Return [x, y] of the center of cell containing provided text 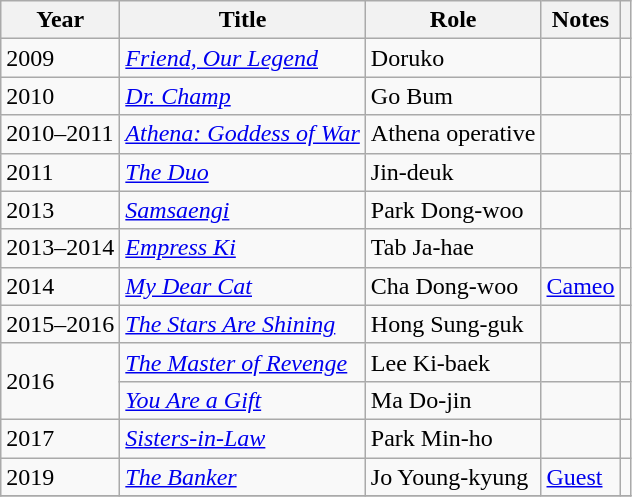
Lee Ki-baek [453, 362]
2016 [60, 381]
2009 [60, 58]
Cha Dong-woo [453, 286]
My Dear Cat [243, 286]
Notes [580, 20]
2010–2011 [60, 134]
Samsaengi [243, 210]
Jo Young-kyung [453, 477]
Park Dong-woo [453, 210]
Athena: Goddess of War [243, 134]
Jin-deuk [453, 172]
Go Bum [453, 96]
Athena operative [453, 134]
2011 [60, 172]
Guest [580, 477]
The Master of Revenge [243, 362]
Ma Do-jin [453, 400]
The Stars Are Shining [243, 324]
Doruko [453, 58]
Friend, Our Legend [243, 58]
The Banker [243, 477]
2015–2016 [60, 324]
You Are a Gift [243, 400]
2010 [60, 96]
Role [453, 20]
Hong Sung-guk [453, 324]
Title [243, 20]
2019 [60, 477]
Sisters-in-Law [243, 438]
2013–2014 [60, 248]
Cameo [580, 286]
Empress Ki [243, 248]
The Duo [243, 172]
Tab Ja-hae [453, 248]
Dr. Champ [243, 96]
2017 [60, 438]
Year [60, 20]
Park Min-ho [453, 438]
2014 [60, 286]
2013 [60, 210]
